Locate the cell with the specified text and output its (x, y) center coordinate. 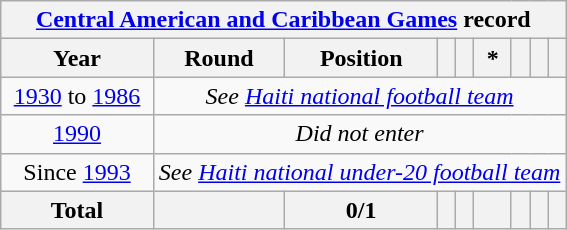
Position (362, 58)
Year (78, 58)
1990 (78, 134)
* (493, 58)
Since 1993 (78, 172)
0/1 (362, 210)
Did not enter (360, 134)
See Haiti national football team (360, 96)
Central American and Caribbean Games record (284, 20)
See Haiti national under-20 football team (360, 172)
Round (218, 58)
Total (78, 210)
1930 to 1986 (78, 96)
